From the cell containing the given text, extract its center point as (X, Y) coordinate. 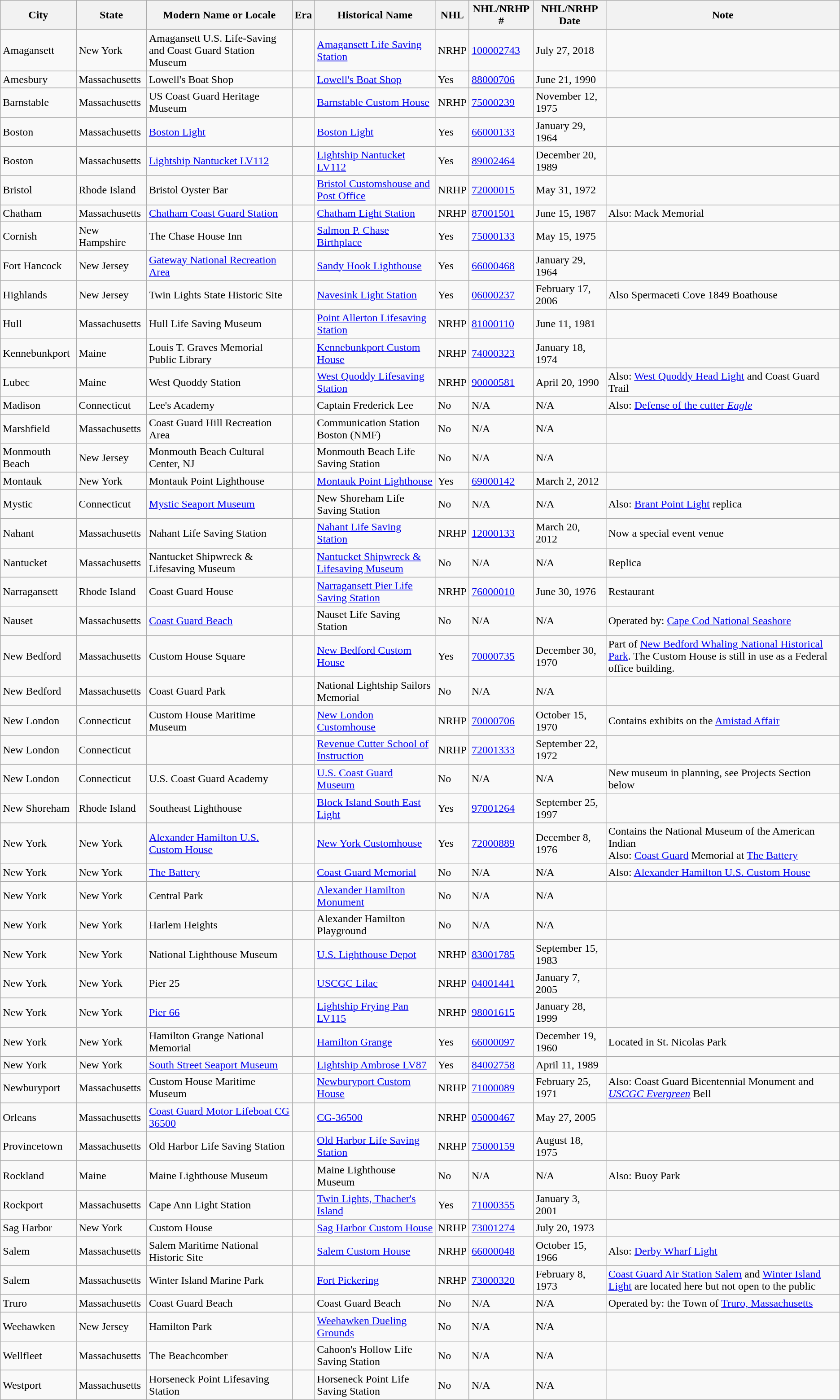
Lee's Academy (219, 406)
December 30, 1970 (570, 656)
Narragansett (39, 591)
81000110 (501, 324)
December 19, 1960 (570, 1042)
Also: Derby Wharf Light (722, 1251)
February 8, 1973 (570, 1281)
Chatham (39, 213)
Cape Ann Light Station (219, 1204)
New Shoreham (39, 808)
Madison (39, 406)
Pier 25 (219, 984)
Also: Buoy Park (722, 1176)
90000581 (501, 382)
May 15, 1975 (570, 236)
Alexander Hamilton Playground (375, 925)
September 25, 1997 (570, 808)
70000706 (501, 721)
76000010 (501, 591)
Twin Lights, Thacher's Island (375, 1204)
Nantucket (39, 563)
Coast Guard Hill Recreation Area (219, 429)
Hull Life Saving Museum (219, 324)
Lubec (39, 382)
U.S. Lighthouse Depot (375, 954)
Kennebunkport Custom House (375, 353)
The Beachcomber (219, 1356)
Salem Custom House (375, 1251)
Cornish (39, 236)
74000323 (501, 353)
May 27, 2005 (570, 1117)
Horseneck Point Lifesaving Station (219, 1385)
70000735 (501, 656)
Orleans (39, 1117)
Also: Defense of the cutter Eagle (722, 406)
Westport (39, 1385)
69000142 (501, 481)
June 21, 1990 (570, 79)
Monmouth Beach (39, 458)
Point Allerton Lifesaving Station (375, 324)
Gateway National Recreation Area (219, 266)
66000097 (501, 1042)
Now a special event venue (722, 533)
Weehawken (39, 1326)
US Coast Guard Heritage Museum (219, 102)
Alexander Hamilton U.S. Custom House (219, 844)
Chatham Light Station (375, 213)
November 12, 1975 (570, 102)
New museum in planning, see Projects Section below (722, 779)
97001264 (501, 808)
Montauk (39, 481)
Harlem Heights (219, 925)
Hamilton Grange (375, 1042)
Sandy Hook Lighthouse (375, 266)
Chatham Coast Guard Station (219, 213)
January 3, 2001 (570, 1204)
73001274 (501, 1228)
New York Customhouse (375, 844)
The Chase House Inn (219, 236)
Wellfleet (39, 1356)
The Battery (219, 873)
City (39, 15)
Amagansett U.S. Life-Saving and Coast Guard Station Museum (219, 50)
Amagansett (39, 50)
March 2, 2012 (570, 481)
July 20, 1973 (570, 1228)
Also Spermaceti Cove 1849 Boathouse (722, 294)
98001615 (501, 1012)
Truro (39, 1304)
Also: Alexander Hamilton U.S. Custom House (722, 873)
West Quoddy Lifesaving Station (375, 382)
January 7, 2005 (570, 984)
Newburyport (39, 1088)
100002743 (501, 50)
Pier 66 (219, 1012)
71000089 (501, 1088)
72000889 (501, 844)
12000133 (501, 533)
Bristol (39, 190)
Kennebunkport (39, 353)
Alexander Hamilton Monument (375, 896)
Communication Station Boston (NMF) (375, 429)
Contains exhibits on the Amistad Affair (722, 721)
NHL (452, 15)
New Bedford Custom House (375, 656)
Also: Coast Guard Bicentennial Monument and USCGC Evergreen Bell (722, 1088)
U.S. Coast Guard Museum (375, 779)
Sag Harbor Custom House (375, 1228)
Sag Harbor (39, 1228)
National Lightship Sailors Memorial (375, 691)
72000015 (501, 190)
September 15, 1983 (570, 954)
New London Customhouse (375, 721)
Salmon P. Chase Birthplace (375, 236)
December 20, 1989 (570, 161)
Coast Guard Motor Lifeboat CG 36500 (219, 1117)
Narragansett Pier Life Saving Station (375, 591)
February 17, 2006 (570, 294)
Mystic Seaport Museum (219, 504)
06000237 (501, 294)
Nauset (39, 621)
Also: Mack Memorial (722, 213)
May 31, 1972 (570, 190)
Bristol Customshouse and Post Office (375, 190)
Navesink Light Station (375, 294)
Block Island South East Light (375, 808)
Modern Name or Locale (219, 15)
October 15, 1970 (570, 721)
New Hampshire (111, 236)
87001501 (501, 213)
CG-36500 (375, 1117)
Horseneck Point Life Saving Station (375, 1385)
04001441 (501, 984)
05000467 (501, 1117)
Also: Brant Point Light replica (722, 504)
Highlands (39, 294)
Era (303, 15)
Barnstable (39, 102)
Provincetown (39, 1146)
Amagansett Life Saving Station (375, 50)
Contains the National Museum of the American IndianAlso: Coast Guard Memorial at The Battery (722, 844)
Operated by: the Town of Truro, Massachusetts (722, 1304)
66000468 (501, 266)
April 20, 1990 (570, 382)
Bristol Oyster Bar (219, 190)
June 11, 1981 (570, 324)
Restaurant (722, 591)
Coast Guard House (219, 591)
Hamilton Grange National Memorial (219, 1042)
USCGC Lilac (375, 984)
Custom House Square (219, 656)
West Quoddy Station (219, 382)
Rockport (39, 1204)
December 8, 1976 (570, 844)
January 18, 1974 (570, 353)
U.S. Coast Guard Academy (219, 779)
Nauset Life Saving Station (375, 621)
75000239 (501, 102)
Monmouth Beach Life Saving Station (375, 458)
New Shoreham Life Saving Station (375, 504)
Mystic (39, 504)
Captain Frederick Lee (375, 406)
88000706 (501, 79)
Winter Island Marine Park (219, 1281)
Revenue Cutter School of Instruction (375, 749)
75000159 (501, 1146)
State (111, 15)
73000320 (501, 1281)
September 22, 1972 (570, 749)
Custom House (219, 1228)
January 28, 1999 (570, 1012)
Operated by: Cape Cod National Seashore (722, 621)
Louis T. Graves Memorial Public Library (219, 353)
Part of New Bedford Whaling National Historical Park. The Custom House is still in use as a Federal office building. (722, 656)
Barnstable Custom House (375, 102)
July 27, 2018 (570, 50)
Marshfield (39, 429)
Lightship Ambrose LV87 (375, 1065)
66000048 (501, 1251)
NHL/NRHP Date (570, 15)
Southeast Lighthouse (219, 808)
Nahant (39, 533)
March 20, 2012 (570, 533)
71000355 (501, 1204)
72001333 (501, 749)
Coast Guard Air Station Salem and Winter Island Light are located here but not open to the public (722, 1281)
NHL/NRHP # (501, 15)
Twin Lights State Historic Site (219, 294)
84002758 (501, 1065)
Central Park (219, 896)
Hull (39, 324)
Cahoon's Hollow Life Saving Station (375, 1356)
Amesbury (39, 79)
June 15, 1987 (570, 213)
89002464 (501, 161)
April 11, 1989 (570, 1065)
Coast Guard Park (219, 691)
June 30, 1976 (570, 591)
Monmouth Beach Cultural Center, NJ (219, 458)
October 15, 1966 (570, 1251)
Also: West Quoddy Head Light and Coast Guard Trail (722, 382)
August 18, 1975 (570, 1146)
South Street Seaport Museum (219, 1065)
Newburyport Custom House (375, 1088)
Weehawken Dueling Grounds (375, 1326)
Rockland (39, 1176)
Historical Name (375, 15)
66000133 (501, 132)
75000133 (501, 236)
Coast Guard Memorial (375, 873)
Located in St. Nicolas Park (722, 1042)
Fort Pickering (375, 1281)
National Lighthouse Museum (219, 954)
Note (722, 15)
Hamilton Park (219, 1326)
83001785 (501, 954)
February 25, 1971 (570, 1088)
Replica (722, 563)
Lightship Frying Pan LV115 (375, 1012)
Salem Maritime National Historic Site (219, 1251)
Fort Hancock (39, 266)
